For the text-containing cell, return its midpoint in (x, y) coordinate format. 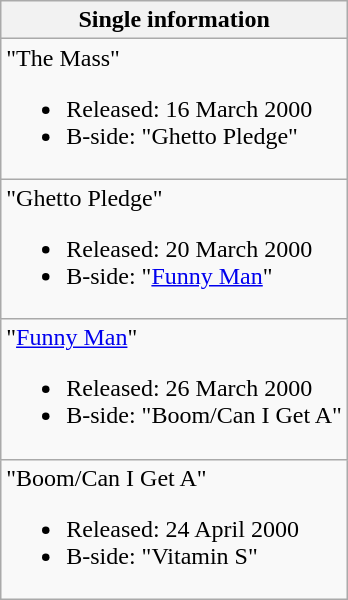
"The Mass"Released: 16 March 2000B-side: "Ghetto Pledge" (174, 109)
"Boom/Can I Get A"Released: 24 April 2000B-side: "Vitamin S" (174, 529)
"Ghetto Pledge"Released: 20 March 2000B-side: "Funny Man" (174, 249)
Single information (174, 20)
"Funny Man"Released: 26 March 2000B-side: "Boom/Can I Get A" (174, 389)
